Locate the cell with the specified text and output its [X, Y] center coordinate. 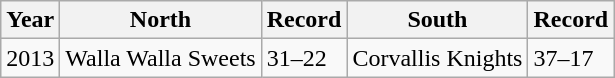
2013 [30, 58]
Year [30, 20]
31–22 [304, 58]
Corvallis Knights [438, 58]
Walla Walla Sweets [160, 58]
South [438, 20]
North [160, 20]
37–17 [571, 58]
